Extract the [x, y] coordinate from the center of the cell holding the provided text.  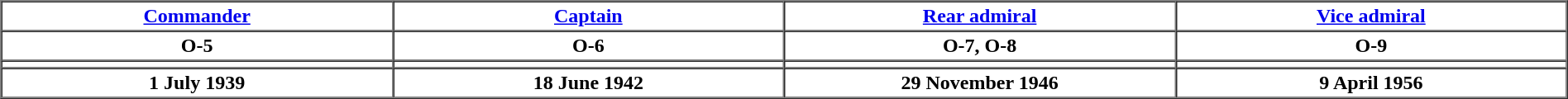
O-9 [1371, 46]
29 November 1946 [979, 82]
Vice admiral [1371, 16]
Rear admiral [979, 16]
O-5 [197, 46]
9 April 1956 [1371, 82]
1 July 1939 [197, 82]
Commander [197, 16]
O-6 [589, 46]
O-7, O-8 [979, 46]
18 June 1942 [589, 82]
Captain [589, 16]
